Detect which cell encompasses the target text, then output its [X, Y] center coordinate. 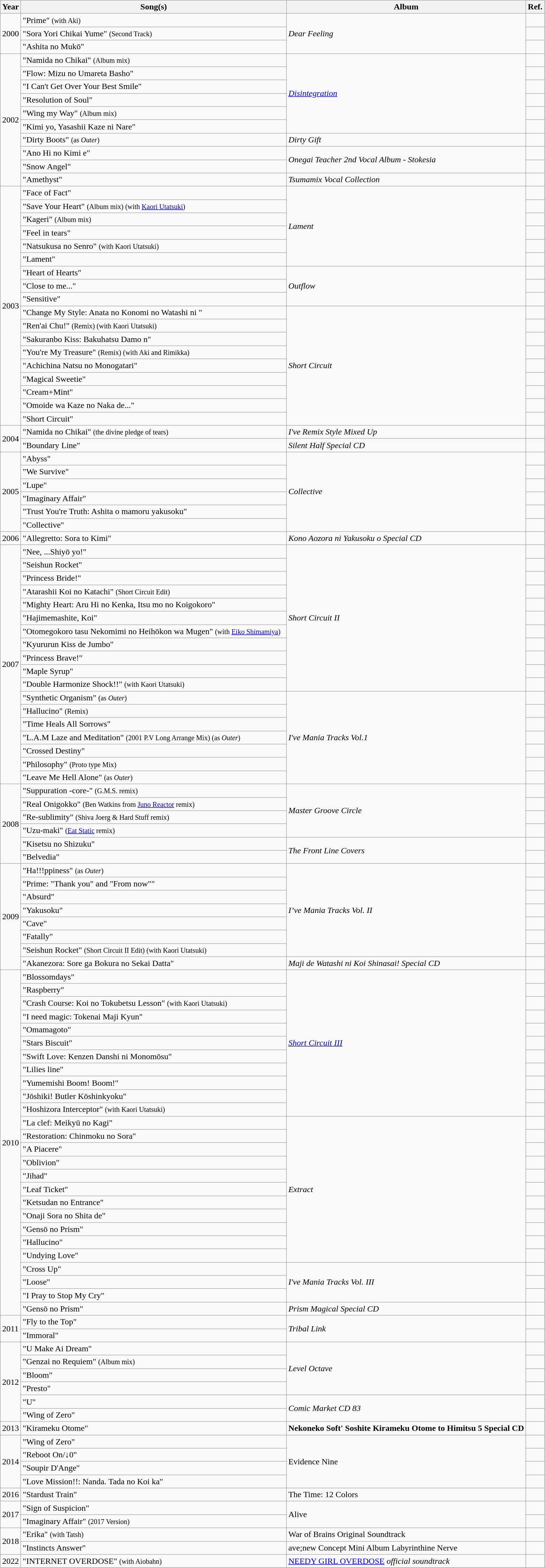
Short Circuit III [406, 1043]
2022 [10, 1561]
"Heart of Hearts" [154, 273]
"Crossed Destiny" [154, 751]
"Prime: "Thank you" and "From now"" [154, 884]
"Philosophy" (Proto type Mix) [154, 764]
"Mighty Heart: Aru Hi no Kenka, Itsu mo no Koigokoro" [154, 605]
"Lament" [154, 259]
2017 [10, 1515]
"Hallucino" (Remix) [154, 711]
"Kimi yo, Yasashii Kaze ni Nare" [154, 126]
"Jōshiki! Butler Kōshinkyoku" [154, 1096]
NEEDY GIRL OVERDOSE official soundtrack [406, 1561]
"Wing my Way" (Album mix) [154, 113]
Album [406, 7]
"Uzu-maki" (Eat Static remix) [154, 831]
"Feel in tears" [154, 233]
Tribal Link [406, 1329]
ave;new Concept Mini Album Labyrinthine Nerve [406, 1548]
"Princess Brave!" [154, 658]
Level Octave [406, 1368]
Dear Feeling [406, 34]
"Face of Fact" [154, 193]
"Sora Yori Chikai Yume" (Second Track) [154, 34]
"A Piacere" [154, 1149]
"Magical Sweetie" [154, 379]
Master Groove Circle [406, 810]
I’ve Mania Tracks Vol. II [406, 910]
2006 [10, 538]
Song(s) [154, 7]
2014 [10, 1462]
"Atarashii Koi no Katachi" (Short Circuit Edit) [154, 592]
"You're My Treasure" (Remix) (with Aki and Rimikka) [154, 352]
"Close to me..." [154, 286]
"Absurd" [154, 897]
"Collective" [154, 525]
"Stars Biscuit" [154, 1043]
"Sakuranbo Kiss: Bakuhatsu Damo n" [154, 339]
"Cross Up" [154, 1269]
"Oblivion" [154, 1162]
Short Circuit II [406, 618]
"Fatally" [154, 937]
"Crash Course: Koi no Tokubetsu Lesson" (with Kaori Utatsuki) [154, 1003]
Evidence Nine [406, 1462]
"Kageri" (Album mix) [154, 220]
"Bloom" [154, 1375]
"Yakusoku" [154, 910]
Tsumamix Vocal Collection [406, 180]
2000 [10, 34]
"Lupe" [154, 485]
"Imaginary Affair" (2017 Version) [154, 1521]
"Sensitive" [154, 299]
Short Circuit [406, 366]
"Ketsudan no Entrance" [154, 1202]
2018 [10, 1541]
"Hoshizora Interceptor" (with Kaori Utatsuki) [154, 1109]
"Instincts Answer" [154, 1548]
"Suppuration -core-" (G.M.S. remix) [154, 790]
"Ano Hi no Kimi e" [154, 153]
"La clef: Meikyū no Kagi" [154, 1123]
"Restoration: Chinmoku no Sora" [154, 1136]
"Lilies line" [154, 1070]
2013 [10, 1428]
The Front Line Covers [406, 850]
Year [10, 7]
I've Remix Style Mixed Up [406, 432]
2016 [10, 1495]
"Kirameku Otome" [154, 1428]
"Boundary Line" [154, 445]
2011 [10, 1329]
"Imaginary Affair" [154, 498]
"Soupir D'Ange" [154, 1468]
"Seishun Rocket" (Short Circuit II Edit) (with Kaori Utatsuki) [154, 950]
"I Pray to Stop My Cry" [154, 1295]
"Kyururun Kiss de Jumbo" [154, 645]
"Trust You're Truth: Ashita o mamoru yakusoku" [154, 512]
"INTERNET OVERDOSE" (with Aiobahn) [154, 1561]
"We Survive" [154, 472]
Extract [406, 1189]
2004 [10, 439]
"Snow Angel" [154, 166]
2009 [10, 917]
"Synthetic Organism" (as Outer) [154, 698]
"L.A.M Laze and Meditation" (2001 P.V Long Arrange Mix) (as Outer) [154, 737]
"Hajimemashite, Koi" [154, 618]
2003 [10, 306]
Maji de Watashi ni Koi Shinasai! Special CD [406, 963]
2007 [10, 664]
2012 [10, 1382]
"Genzai no Requiem" (Album mix) [154, 1362]
"Akanezora: Sore ga Bokura no Sekai Datta" [154, 963]
"Princess Bride!" [154, 578]
"Change My Style: Anata no Konomi no Watashi ni " [154, 312]
"Hallucino" [154, 1242]
Nekoneko Soft' Soshite Kirameku Otome to Himitsu 5 Special CD [406, 1428]
"Short Circuit" [154, 419]
"I need magic: Tokenai Maji Kyun" [154, 1017]
The Time: 12 Colors [406, 1495]
"Maple Syrup" [154, 671]
Prism Magical Special CD [406, 1309]
"Amethyst" [154, 180]
"I Can't Get Over Your Best Smile" [154, 87]
"Loose" [154, 1282]
Kono Aozora ni Yakusoku o Special CD [406, 538]
"Nee, ...Shiyō yo!" [154, 551]
Ref. [535, 7]
"Jihad" [154, 1176]
"Namida no Chikai" (Album mix) [154, 60]
Onegai Teacher 2nd Vocal Album - Stokesia [406, 159]
"Prime" (with Aki) [154, 20]
"Double Harmonize Shock!!" (with Kaori Utatsuki) [154, 684]
Collective [406, 492]
I've Mania Tracks Vol. III [406, 1282]
Alive [406, 1515]
"Otomegokoro tasu Nekomimi no Heihōkon wa Mugen" (with Eiko Shimamiya) [154, 631]
"Belvedia" [154, 857]
"Stardust Train" [154, 1495]
2010 [10, 1143]
"Omoide wa Kaze no Naka de..." [154, 406]
"Blossomdays" [154, 976]
Lament [406, 226]
"Omamagoto" [154, 1030]
"Sign of Suspicion" [154, 1508]
"Flow: Mizu no Umareta Basho" [154, 73]
"Achichina Natsu no Monogatari" [154, 365]
Silent Half Special CD [406, 445]
"Ha!!!ppiness" (as Outer) [154, 870]
"Leaf Ticket" [154, 1189]
"Natsukusa no Senro" (with Kaori Utatsuki) [154, 246]
"Presto" [154, 1388]
"U" [154, 1402]
Comic Market CD 83 [406, 1408]
I've Mania Tracks Vol.1 [406, 737]
"Fly to the Top" [154, 1322]
"Abyss" [154, 459]
2008 [10, 824]
"Ren'ai Chu!" (Remix) (with Kaori Utatsuki) [154, 326]
"Cave" [154, 923]
"Swift Love: Kenzen Danshi ni Monomōsu" [154, 1056]
"Kisetsu no Shizuku" [154, 844]
Dirty Gift [406, 140]
2002 [10, 120]
"U Make Ai Dream" [154, 1348]
"Resolution of Soul" [154, 100]
"Ashita no Mukō" [154, 47]
War of Brains Original Soundtrack [406, 1534]
"Yumemishi Boom! Boom!" [154, 1083]
"Real Onigokko" (Ben Watkins from Juno Reactor remix) [154, 804]
"Namida no Chikai" (the divine pledge of tears) [154, 432]
"Seishun Rocket" [154, 565]
"Erika" (with Tatsh) [154, 1534]
"Love Mission!!: Nanda. Tada no Koi ka" [154, 1481]
"Onaji Sora no Shita de" [154, 1216]
"Undying Love" [154, 1256]
"Allegretto: Sora to Kimi" [154, 538]
"Cream+Mint" [154, 392]
"Re-sublimity" (Shiva Joerg & Hard Stuff remix) [154, 817]
"Raspberry" [154, 990]
"Dirty Boots" (as Outer) [154, 140]
Disintegration [406, 93]
"Time Heals All Sorrows" [154, 724]
"Leave Me Hell Alone" (as Outer) [154, 777]
"Immoral" [154, 1335]
"Save Your Heart" (Album mix) (with Kaori Utatsuki) [154, 206]
2005 [10, 492]
"Reboot On/↓0" [154, 1455]
Outflow [406, 286]
